Detect which cell encompasses the target text, then output its (x, y) center coordinate. 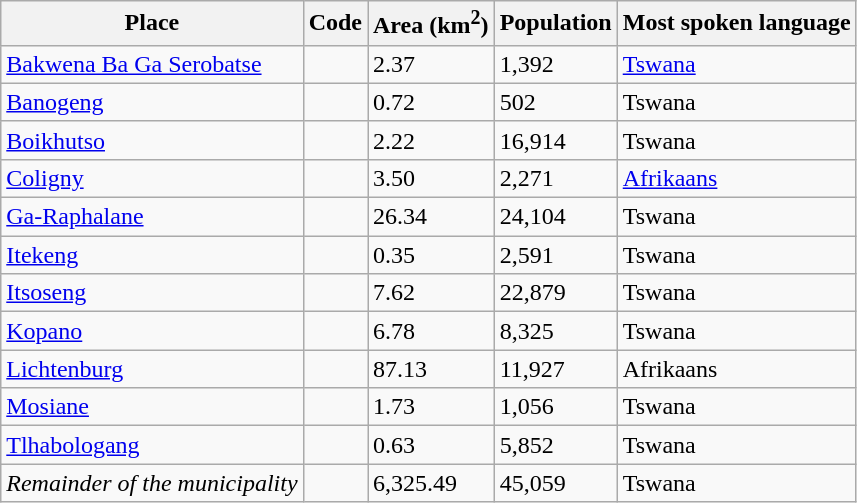
Itsoseng (152, 293)
Remainder of the municipality (152, 483)
0.63 (432, 445)
Place (152, 24)
2.22 (432, 140)
Kopano (152, 331)
6,325.49 (432, 483)
2.37 (432, 64)
45,059 (556, 483)
3.50 (432, 178)
Code (335, 24)
Boikhutso (152, 140)
7.62 (432, 293)
1,392 (556, 64)
26.34 (432, 217)
24,104 (556, 217)
Coligny (152, 178)
0.72 (432, 102)
1,056 (556, 407)
Tlhabologang (152, 445)
87.13 (432, 369)
Bakwena Ba Ga Serobatse (152, 64)
502 (556, 102)
Most spoken language (736, 24)
Banogeng (152, 102)
Lichtenburg (152, 369)
Population (556, 24)
16,914 (556, 140)
2,271 (556, 178)
Itekeng (152, 255)
0.35 (432, 255)
1.73 (432, 407)
11,927 (556, 369)
2,591 (556, 255)
Ga-Raphalane (152, 217)
Area (km2) (432, 24)
5,852 (556, 445)
6.78 (432, 331)
Mosiane (152, 407)
8,325 (556, 331)
22,879 (556, 293)
